For the text-containing cell, return its midpoint in (X, Y) coordinate format. 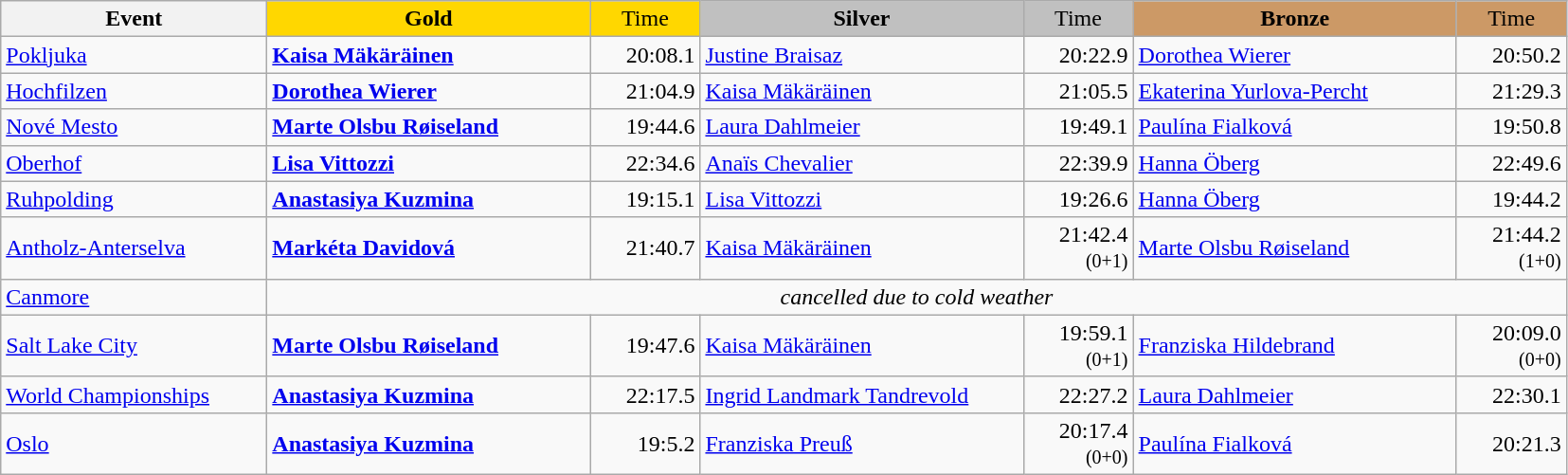
Salt Lake City (135, 345)
19:15.1 (645, 199)
Oberhof (135, 163)
Anaïs Chevalier (862, 163)
21:29.3 (1511, 91)
22:27.2 (1078, 394)
19:26.6 (1078, 199)
Justine Braisaz (862, 55)
Franziska Preuß (862, 444)
19:44.6 (645, 127)
19:47.6 (645, 345)
World Championships (135, 394)
20:50.2 (1511, 55)
22:49.6 (1511, 163)
Ingrid Landmark Tandrevold (862, 394)
19:44.2 (1511, 199)
22:30.1 (1511, 394)
Pokljuka (135, 55)
20:17.4(0+0) (1078, 444)
21:40.7 (645, 248)
22:17.5 (645, 394)
Oslo (135, 444)
Bronze (1294, 19)
20:09.0(0+0) (1511, 345)
21:05.5 (1078, 91)
Hochfilzen (135, 91)
22:34.6 (645, 163)
Franziska Hildebrand (1294, 345)
Antholz-Anterselva (135, 248)
Event (135, 19)
Markéta Davidová (428, 248)
19:49.1 (1078, 127)
21:04.9 (645, 91)
20:22.9 (1078, 55)
Canmore (135, 297)
19:50.8 (1511, 127)
22:39.9 (1078, 163)
20:08.1 (645, 55)
Ruhpolding (135, 199)
21:42.4(0+1) (1078, 248)
Gold (428, 19)
20:21.3 (1511, 444)
cancelled due to cold weather (917, 297)
Silver (862, 19)
21:44.2(1+0) (1511, 248)
Nové Mesto (135, 127)
19:59.1(0+1) (1078, 345)
Ekaterina Yurlova-Percht (1294, 91)
19:5.2 (645, 444)
